Output the [X, Y] coordinate of the center of the cell containing the given text.  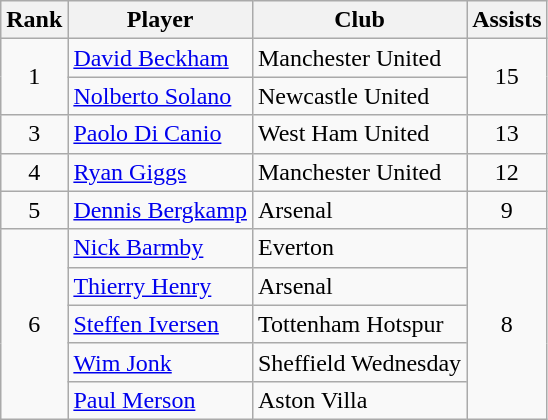
Club [359, 20]
3 [34, 134]
4 [34, 172]
Ryan Giggs [160, 172]
Sheffield Wednesday [359, 362]
West Ham United [359, 134]
13 [507, 134]
5 [34, 210]
8 [507, 324]
Player [160, 20]
Assists [507, 20]
Paolo Di Canio [160, 134]
Steffen Iversen [160, 324]
1 [34, 77]
Nick Barmby [160, 248]
Paul Merson [160, 400]
Everton [359, 248]
Rank [34, 20]
Tottenham Hotspur [359, 324]
9 [507, 210]
Wim Jonk [160, 362]
12 [507, 172]
Newcastle United [359, 96]
Nolberto Solano [160, 96]
Dennis Bergkamp [160, 210]
Aston Villa [359, 400]
Thierry Henry [160, 286]
6 [34, 324]
15 [507, 77]
David Beckham [160, 58]
